Capture the cell that displays the provided text and extract its (x, y) central coordinate. 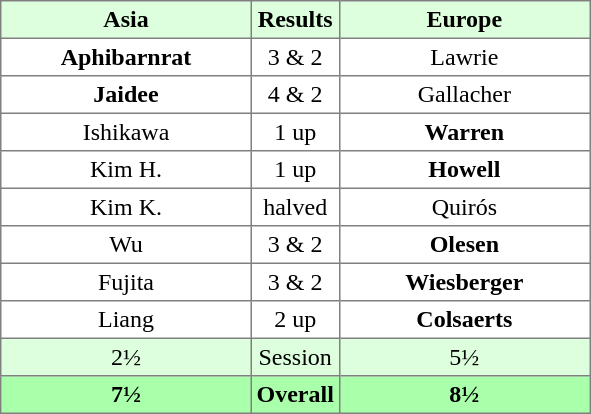
Wu (126, 245)
Results (295, 20)
Overall (295, 395)
Aphibarnrat (126, 57)
Kim K. (126, 207)
Ishikawa (126, 132)
8½ (464, 395)
halved (295, 207)
Howell (464, 170)
Kim H. (126, 170)
7½ (126, 395)
Asia (126, 20)
2½ (126, 357)
Gallacher (464, 95)
2 up (295, 320)
Olesen (464, 245)
4 & 2 (295, 95)
Lawrie (464, 57)
Liang (126, 320)
Jaidee (126, 95)
Quirós (464, 207)
Session (295, 357)
Fujita (126, 282)
5½ (464, 357)
Colsaerts (464, 320)
Wiesberger (464, 282)
Europe (464, 20)
Warren (464, 132)
